Scan for the cell matching the given text and deliver its [X, Y] coordinate at center. 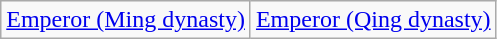
Emperor (Qing dynasty) [373, 20]
Emperor (Ming dynasty) [126, 20]
